Output the [x, y] coordinate of the center of the cell containing the given text.  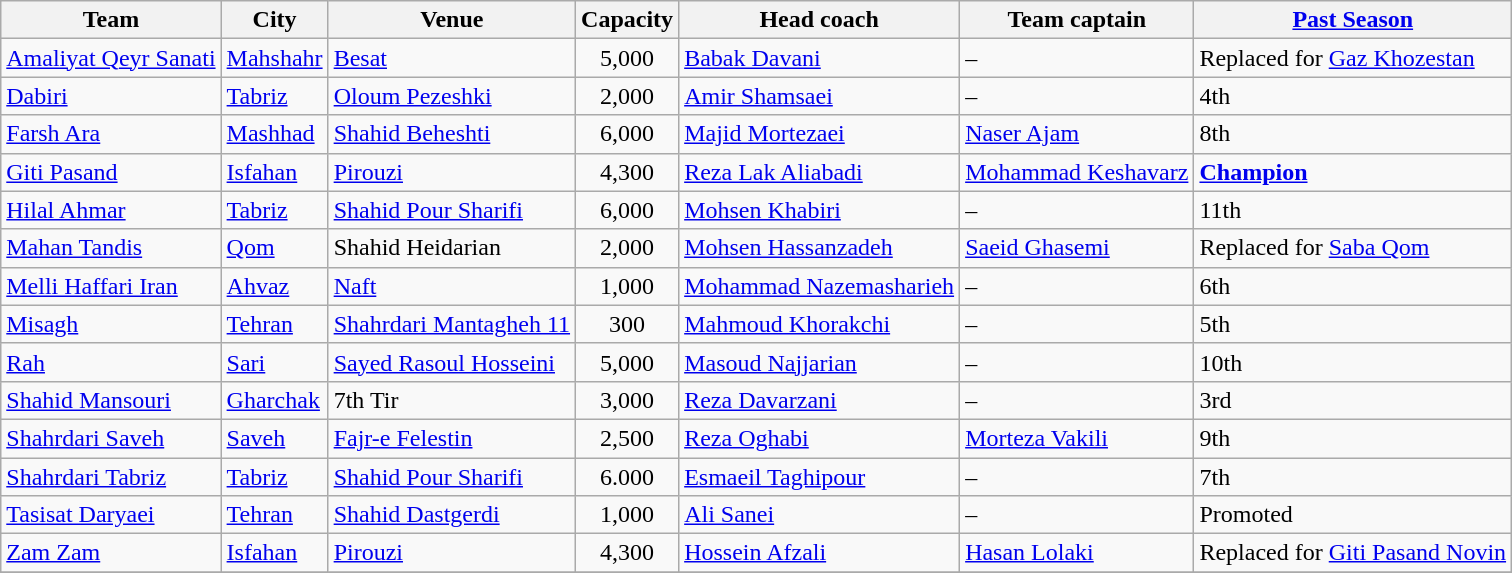
Esmaeil Taghipour [820, 477]
Dabiri [111, 96]
Hasan Lolaki [1077, 553]
7th Tir [452, 400]
Majid Mortezaei [820, 134]
Mohammad Nazemasharieh [820, 286]
Ali Sanei [820, 515]
Replaced for Gaz Khozestan [1353, 58]
Reza Davarzani [820, 400]
Melli Haffari Iran [111, 286]
Ahvaz [274, 286]
Mohsen Khabiri [820, 210]
5th [1353, 324]
Reza Lak Aliabadi [820, 172]
6.000 [628, 477]
Mohammad Keshavarz [1077, 172]
Past Season [1353, 20]
4th [1353, 96]
Morteza Vakili [1077, 438]
Saveh [274, 438]
Oloum Pezeshki [452, 96]
Shahid Mansouri [111, 400]
11th [1353, 210]
Sari [274, 362]
Naft [452, 286]
Giti Pasand [111, 172]
Amaliyat Qeyr Sanati [111, 58]
3rd [1353, 400]
Rah [111, 362]
Head coach [820, 20]
Reza Oghabi [820, 438]
Mohsen Hassanzadeh [820, 248]
Zam Zam [111, 553]
Team captain [1077, 20]
3,000 [628, 400]
Champion [1353, 172]
Venue [452, 20]
10th [1353, 362]
Hossein Afzali [820, 553]
Shahrdari Mantagheh 11 [452, 324]
Masoud Najjarian [820, 362]
Mahan Tandis [111, 248]
Shahrdari Saveh [111, 438]
Misagh [111, 324]
Fajr-e Felestin [452, 438]
Shahid Beheshti [452, 134]
Qom [274, 248]
Hilal Ahmar [111, 210]
8th [1353, 134]
9th [1353, 438]
Replaced for Saba Qom [1353, 248]
Promoted [1353, 515]
Gharchak [274, 400]
Shahid Heidarian [452, 248]
7th [1353, 477]
Besat [452, 58]
Sayed Rasoul Hosseini [452, 362]
Mahshahr [274, 58]
Shahid Dastgerdi [452, 515]
Tasisat Daryaei [111, 515]
Babak Davani [820, 58]
Shahrdari Tabriz [111, 477]
Naser Ajam [1077, 134]
Replaced for Giti Pasand Novin [1353, 553]
Saeid Ghasemi [1077, 248]
Amir Shamsaei [820, 96]
Mashhad [274, 134]
Mahmoud Khorakchi [820, 324]
Farsh Ara [111, 134]
6th [1353, 286]
City [274, 20]
Team [111, 20]
2,500 [628, 438]
300 [628, 324]
Capacity [628, 20]
